Locate the cell with the specified text and output its [X, Y] center coordinate. 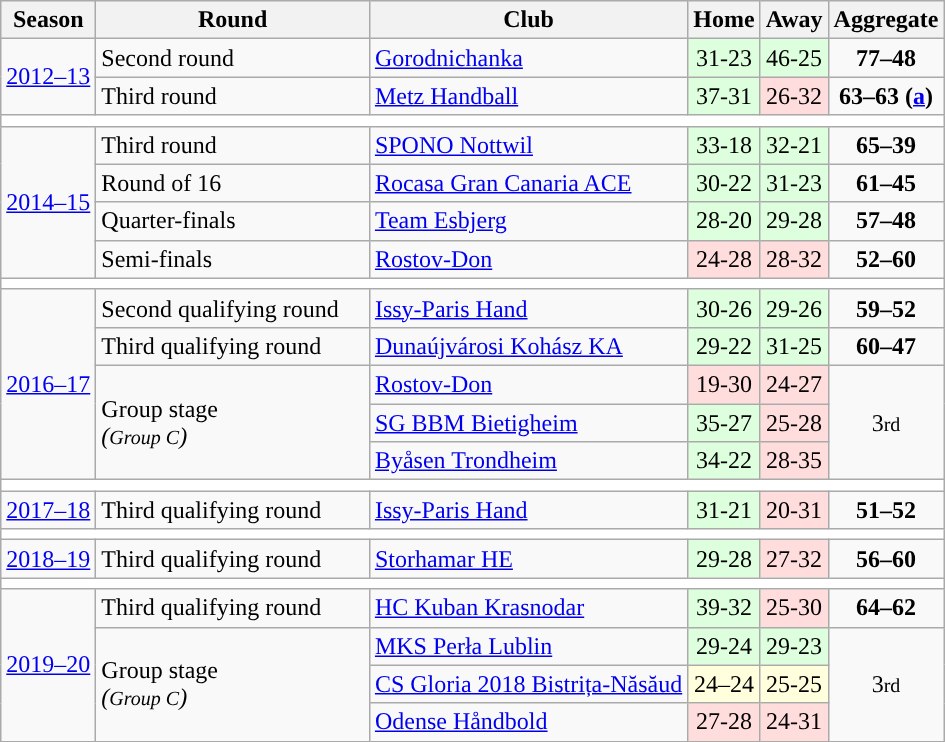
CS Gloria 2018 Bistrița-Năsăud [528, 684]
SPONO Nottwil [528, 145]
29-24 [724, 646]
46-25 [794, 58]
Aggregate [886, 20]
28-20 [724, 221]
51–52 [886, 510]
77–48 [886, 58]
Home [724, 20]
Season [48, 20]
Rocasa Gran Canaria ACE [528, 183]
31-25 [794, 346]
Byåsen Trondheim [528, 461]
30-26 [724, 308]
SG BBM Bietigheim [528, 423]
28-32 [794, 259]
57–48 [886, 221]
25-28 [794, 423]
2019–20 [48, 665]
25-30 [794, 608]
Round [233, 20]
25-25 [794, 684]
Quarter-finals [233, 221]
52–60 [886, 259]
MKS Perła Lublin [528, 646]
60–47 [886, 346]
26-32 [794, 96]
29-22 [724, 346]
HC Kuban Krasnodar [528, 608]
39-32 [724, 608]
56–60 [886, 559]
34-22 [724, 461]
Semi-finals [233, 259]
Second qualifying round [233, 308]
32-21 [794, 145]
Away [794, 20]
29-26 [794, 308]
28-35 [794, 461]
2012–13 [48, 77]
61–45 [886, 183]
Storhamar HE [528, 559]
33-18 [724, 145]
24–24 [724, 684]
Metz Handball [528, 96]
2014–15 [48, 202]
Team Esbjerg [528, 221]
24-27 [794, 384]
Dunaújvárosi Kohász KA [528, 346]
37-31 [724, 96]
2017–18 [48, 510]
2016–17 [48, 384]
64–62 [886, 608]
24-31 [794, 722]
65–39 [886, 145]
29-23 [794, 646]
59–52 [886, 308]
19-30 [724, 384]
27-32 [794, 559]
Gorodnichanka [528, 58]
35-27 [724, 423]
Odense Håndbold [528, 722]
2018–19 [48, 559]
27-28 [724, 722]
24-28 [724, 259]
Round of 16 [233, 183]
20-31 [794, 510]
Club [528, 20]
30-22 [724, 183]
Second round [233, 58]
31-21 [724, 510]
63–63 (a) [886, 96]
